Detect which cell encompasses the target text, then output its [x, y] center coordinate. 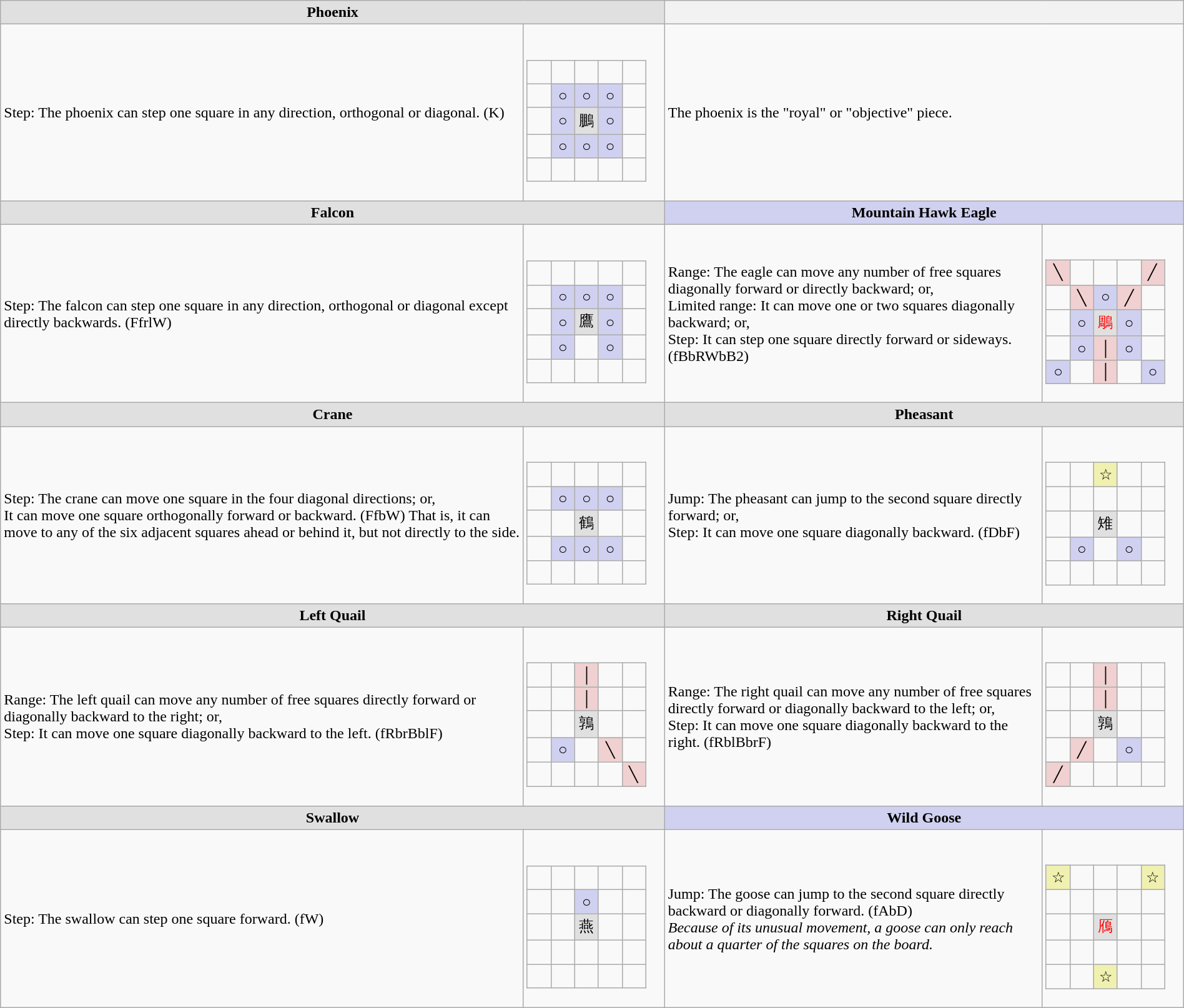
│ │ 鶉 ○ ╲ ╲ [594, 717]
Step: The swallow can step one square forward. (fW) [262, 918]
│ │ 鶉 ╱ ○ ╱ [1113, 717]
○ ○ ○ 鶴 ○ ○ ○ [594, 515]
Pheasant [924, 415]
鷹 [586, 322]
☆ ☆ 鴈 ☆ [1113, 918]
○ ○ ○ ○ 鵬 ○ ○ ○ ○ [594, 112]
雉 [1105, 525]
Crane [332, 415]
鵰 [1105, 324]
Jump: The pheasant can jump to the second square directly forward; or,Step: It can move one square diagonally backward. (fDbF) [853, 515]
Swallow [332, 818]
Left Quail [332, 616]
燕 [586, 927]
鵬 [586, 121]
Step: The falcon can step one square in any direction, orthogonal or diagonal except directly backwards. (FfrlW) [262, 314]
☆ 雉 ○ ○ [1113, 515]
○ ○ ○ ○ 鷹 ○ ○ ○ [594, 314]
╲ ╱ ╲ ○ ╱ ○ 鵰 ○ ○ │ ○ ○ │ ○ [1113, 314]
The phoenix is the "royal" or "objective" piece. [924, 112]
鴈 [1105, 927]
Step: The phoenix can step one square in any direction, orthogonal or diagonal. (K) [262, 112]
Phoenix [332, 12]
Right Quail [924, 616]
Wild Goose [924, 818]
○ 燕 [594, 918]
鶴 [586, 523]
Mountain Hawk Eagle [924, 212]
Falcon [332, 212]
